From the cell containing the given text, extract its center point as [X, Y] coordinate. 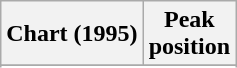
Chart (1995) [72, 34]
Peakposition [189, 34]
